Locate the cell with the specified text and output its [X, Y] center coordinate. 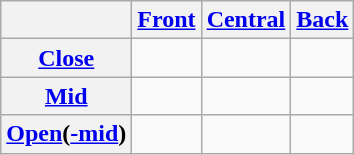
Front [166, 20]
Open(-mid) [66, 134]
Central [246, 20]
Close [66, 58]
Back [322, 20]
Mid [66, 96]
